Output the (X, Y) coordinate of the center of the cell containing the given text.  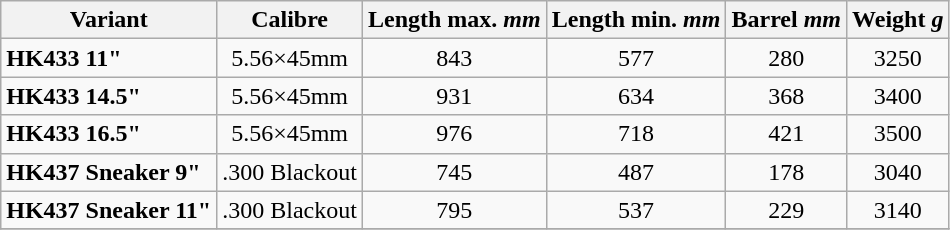
368 (786, 96)
Variant (109, 20)
HK437 Sneaker 9" (109, 172)
Length max. mm (454, 20)
3140 (898, 210)
229 (786, 210)
HK433 14.5" (109, 96)
843 (454, 58)
3500 (898, 134)
577 (636, 58)
Length min. mm (636, 20)
Calibre (290, 20)
976 (454, 134)
Barrel mm (786, 20)
634 (636, 96)
487 (636, 172)
Weight g (898, 20)
718 (636, 134)
3400 (898, 96)
HK433 16.5" (109, 134)
3040 (898, 172)
HK433 11" (109, 58)
3250 (898, 58)
745 (454, 172)
HK437 Sneaker 11" (109, 210)
421 (786, 134)
537 (636, 210)
178 (786, 172)
795 (454, 210)
931 (454, 96)
280 (786, 58)
